Extract the [x, y] coordinate from the center of the cell holding the provided text.  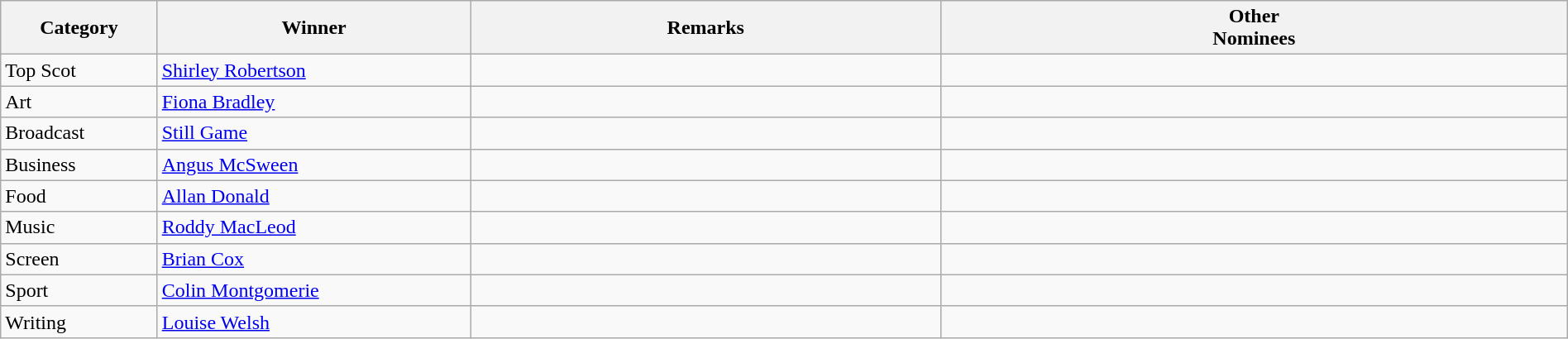
Winner [314, 28]
Screen [79, 259]
Brian Cox [314, 259]
Fiona Bradley [314, 102]
Roddy MacLeod [314, 227]
Broadcast [79, 133]
Colin Montgomerie [314, 290]
Food [79, 196]
Angus McSween [314, 165]
Remarks [705, 28]
Top Scot [79, 70]
Business [79, 165]
Music [79, 227]
Louise Welsh [314, 322]
Sport [79, 290]
Allan Donald [314, 196]
Art [79, 102]
Category [79, 28]
OtherNominees [1254, 28]
Still Game [314, 133]
Shirley Robertson [314, 70]
Writing [79, 322]
